Scan for the cell matching the given text and deliver its [x, y] coordinate at center. 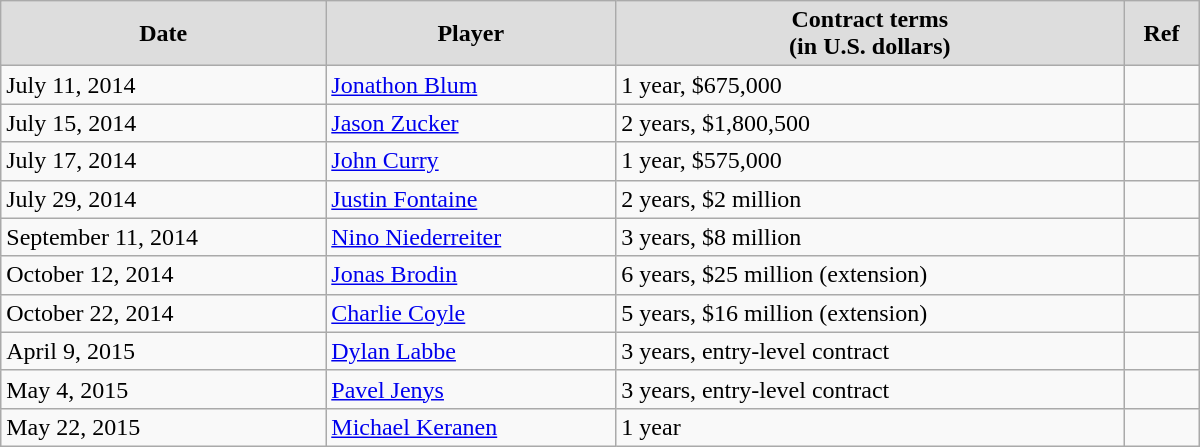
July 15, 2014 [164, 123]
Pavel Jenys [471, 389]
2 years, $2 million [870, 199]
September 11, 2014 [164, 237]
Ref [1162, 34]
Charlie Coyle [471, 313]
1 year, $575,000 [870, 161]
October 22, 2014 [164, 313]
April 9, 2015 [164, 351]
October 12, 2014 [164, 275]
Player [471, 34]
May 22, 2015 [164, 427]
Jonathon Blum [471, 85]
Michael Keranen [471, 427]
Nino Niederreiter [471, 237]
3 years, $8 million [870, 237]
John Curry [471, 161]
Jonas Brodin [471, 275]
6 years, $25 million (extension) [870, 275]
Justin Fontaine [471, 199]
2 years, $1,800,500 [870, 123]
Contract terms(in U.S. dollars) [870, 34]
Date [164, 34]
July 11, 2014 [164, 85]
1 year, $675,000 [870, 85]
July 17, 2014 [164, 161]
May 4, 2015 [164, 389]
5 years, $16 million (extension) [870, 313]
1 year [870, 427]
Dylan Labbe [471, 351]
Jason Zucker [471, 123]
July 29, 2014 [164, 199]
